Pinpoint the cell where the given text exists, returning its [X, Y] midpoint coordinate. 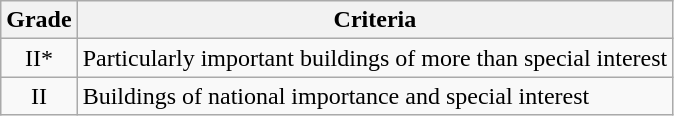
Buildings of national importance and special interest [375, 96]
Criteria [375, 20]
II [39, 96]
II* [39, 58]
Particularly important buildings of more than special interest [375, 58]
Grade [39, 20]
